Extract the [X, Y] coordinate from the center of the cell holding the provided text.  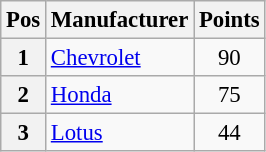
Honda [120, 95]
Manufacturer [120, 20]
1 [24, 58]
90 [230, 58]
Pos [24, 20]
Points [230, 20]
2 [24, 95]
Chevrolet [120, 58]
Lotus [120, 133]
44 [230, 133]
75 [230, 95]
3 [24, 133]
